Extract the (x, y) coordinate from the center of the cell holding the provided text.  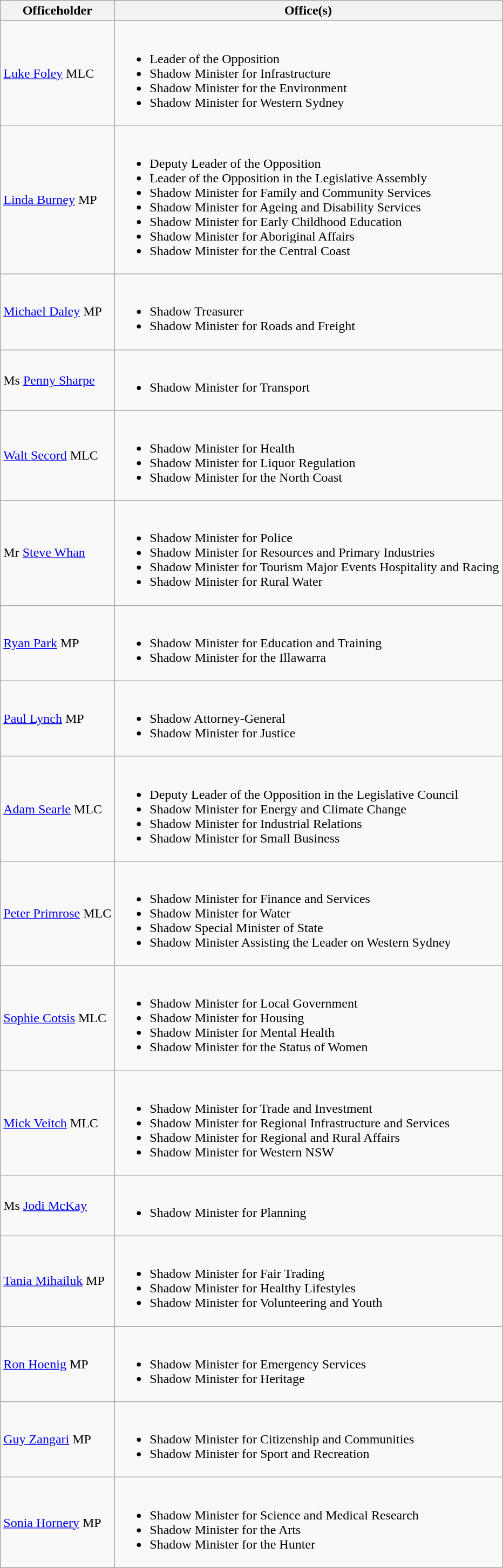
Michael Daley MP (57, 312)
Shadow Minister for Planning (308, 1206)
Office(s) (308, 11)
Shadow Minister for Emergency ServicesShadow Minister for Heritage (308, 1364)
Ron Hoenig MP (57, 1364)
Tania Mihailuk MP (57, 1282)
Paul Lynch MP (57, 718)
Walt Secord MLC (57, 455)
Luke Foley MLC (57, 73)
Shadow Minister for Transport (308, 380)
Sonia Hornery MP (57, 1522)
Sophie Cotsis MLC (57, 1018)
Shadow TreasurerShadow Minister for Roads and Freight (308, 312)
Shadow Attorney-GeneralShadow Minister for Justice (308, 718)
Peter Primrose MLC (57, 913)
Shadow Minister for Fair TradingShadow Minister for Healthy LifestylesShadow Minister for Volunteering and Youth (308, 1282)
Adam Searle MLC (57, 809)
Mr Steve Whan (57, 553)
Mick Veitch MLC (57, 1122)
Guy Zangari MP (57, 1440)
Linda Burney MP (57, 200)
Ryan Park MP (57, 643)
Officeholder (57, 11)
Ms Jodi McKay (57, 1206)
Ms Penny Sharpe (57, 380)
Leader of the OppositionShadow Minister for InfrastructureShadow Minister for the EnvironmentShadow Minister for Western Sydney (308, 73)
Shadow Minister for Science and Medical ResearchShadow Minister for the ArtsShadow Minister for the Hunter (308, 1522)
Shadow Minister for HealthShadow Minister for Liquor RegulationShadow Minister for the North Coast (308, 455)
Shadow Minister for Local GovernmentShadow Minister for HousingShadow Minister for Mental HealthShadow Minister for the Status of Women (308, 1018)
Shadow Minister for Citizenship and CommunitiesShadow Minister for Sport and Recreation (308, 1440)
Shadow Minister for Education and TrainingShadow Minister for the Illawarra (308, 643)
